Capture the cell that displays the provided text and extract its (x, y) central coordinate. 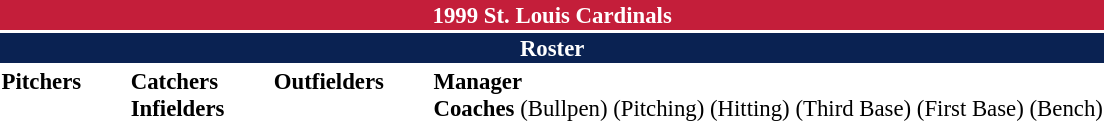
1999 St. Louis Cardinals (552, 15)
Roster (552, 48)
